Determine the [x, y] coordinate at the center of the cell enclosing the given text.  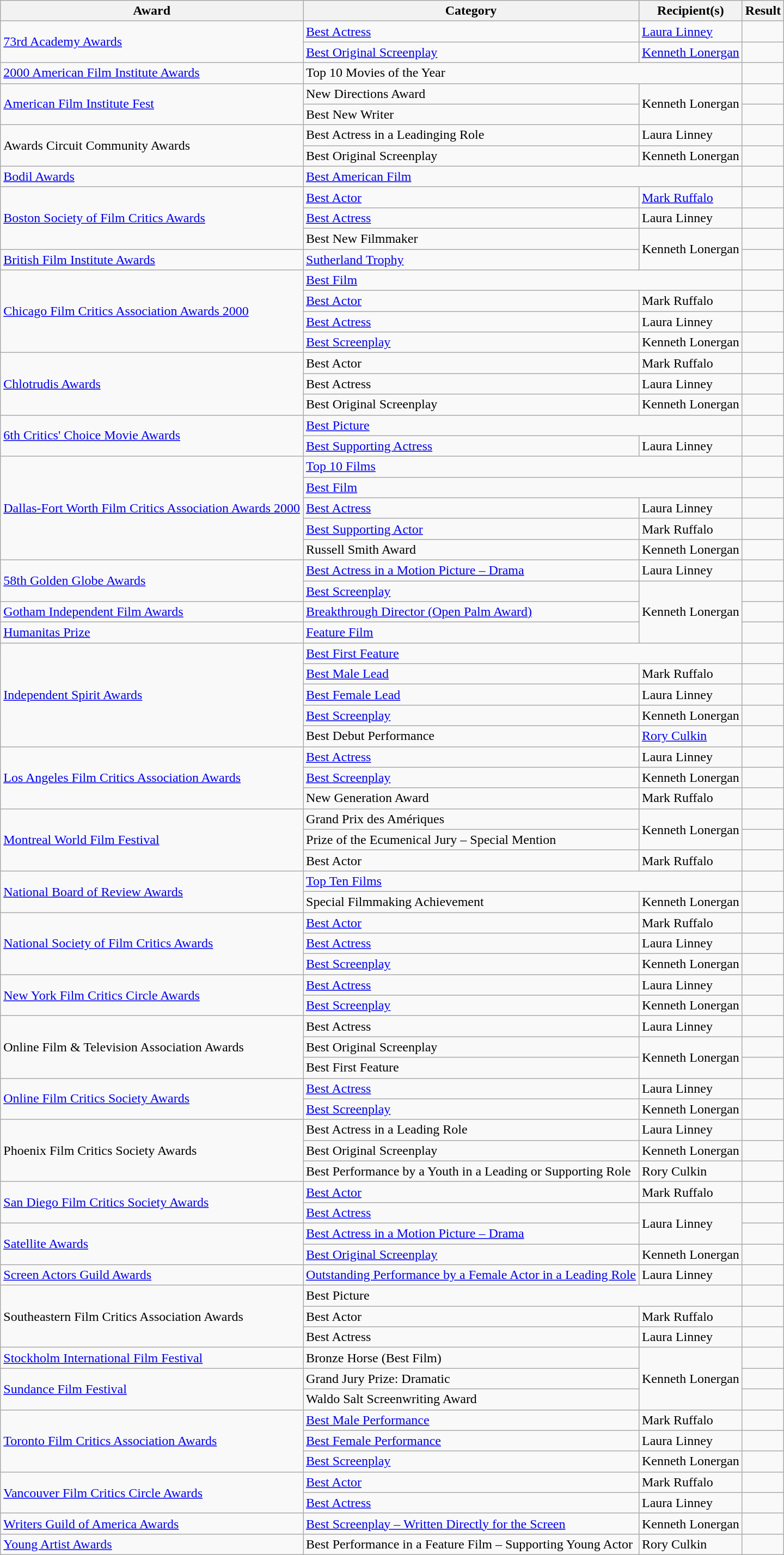
Best Male Lead [471, 674]
Grand Jury Prize: Dramatic [471, 1379]
Best Supporting Actress [471, 446]
Award [152, 11]
Stockholm International Film Festival [152, 1358]
Best Actress in a Leadinging Role [471, 135]
Prize of the Ecumenical Jury – Special Mention [471, 840]
Best Supporting Actor [471, 529]
Sundance Film Festival [152, 1389]
Montreal World Film Festival [152, 840]
New York Film Critics Circle Awards [152, 995]
British Film Institute Awards [152, 260]
6th Critics' Choice Movie Awards [152, 436]
2000 American Film Institute Awards [152, 73]
73rd Academy Awards [152, 42]
Independent Spirit Awards [152, 695]
58th Golden Globe Awards [152, 580]
Satellite Awards [152, 1244]
Humanitas Prize [152, 633]
Breakthrough Director (Open Palm Award) [471, 612]
Gotham Independent Film Awards [152, 612]
Top Ten Films [523, 881]
Best American Film [523, 176]
Boston Society of Film Critics Awards [152, 218]
Grand Prix des Amériques [471, 819]
Result [763, 11]
Awards Circuit Community Awards [152, 145]
Phoenix Film Critics Society Awards [152, 1150]
Outstanding Performance by a Female Actor in a Leading Role [471, 1275]
Best Actress in a Leading Role [471, 1130]
Special Filmmaking Achievement [471, 902]
Category [471, 11]
Online Film & Television Association Awards [152, 1047]
Best New Filmmaker [471, 238]
Top 10 Movies of the Year [523, 73]
Best New Writer [471, 114]
New Generation Award [471, 798]
Feature Film [471, 633]
Bodil Awards [152, 176]
Sutherland Trophy [471, 260]
Recipient(s) [690, 11]
American Film Institute Fest [152, 104]
Los Angeles Film Critics Association Awards [152, 777]
Best Performance by a Youth in a Leading or Supporting Role [471, 1171]
Best Performance in a Feature Film – Supporting Young Actor [471, 1544]
National Society of Film Critics Awards [152, 944]
San Diego Film Critics Society Awards [152, 1202]
Vancouver Film Critics Circle Awards [152, 1492]
Writers Guild of America Awards [152, 1523]
Southeastern Film Critics Association Awards [152, 1317]
Dallas-Fort Worth Film Critics Association Awards 2000 [152, 508]
Toronto Film Critics Association Awards [152, 1441]
Best Male Performance [471, 1420]
Chlotrudis Awards [152, 384]
New Directions Award [471, 94]
Young Artist Awards [152, 1544]
Waldo Salt Screenwriting Award [471, 1399]
Screen Actors Guild Awards [152, 1275]
Top 10 Films [523, 467]
Russell Smith Award [471, 549]
National Board of Review Awards [152, 891]
Chicago Film Critics Association Awards 2000 [152, 311]
Best Female Lead [471, 695]
Online Film Critics Society Awards [152, 1099]
Bronze Horse (Best Film) [471, 1358]
Best Screenplay – Written Directly for the Screen [471, 1523]
Best Debut Performance [471, 736]
Best Female Performance [471, 1441]
